Return [X, Y] of the center of cell containing provided text 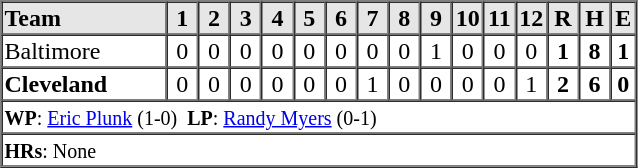
9 [436, 18]
Cleveland [84, 84]
WP: Eric Plunk (1-0) LP: Randy Myers (0-1) [319, 116]
5 [309, 18]
Baltimore [84, 50]
E [623, 18]
10 [468, 18]
3 [246, 18]
7 [373, 18]
12 [531, 18]
H [595, 18]
R [563, 18]
HRs: None [319, 150]
4 [278, 18]
Team [84, 18]
11 [500, 18]
